Search for the cell housing the specified text and yield its (x, y) center coordinate. 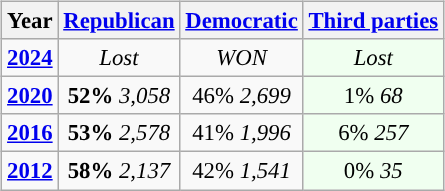
Third parties (373, 21)
2024 (30, 58)
1% 68 (373, 96)
42% 1,541 (242, 171)
41% 1,996 (242, 133)
Republican (119, 21)
2012 (30, 171)
Year (30, 21)
6% 257 (373, 133)
46% 2,699 (242, 96)
2020 (30, 96)
WON (242, 58)
2016 (30, 133)
Democratic (242, 21)
0% 35 (373, 171)
52% 3,058 (119, 96)
53% 2,578 (119, 133)
58% 2,137 (119, 171)
